Search for the cell housing the specified text and yield its (x, y) center coordinate. 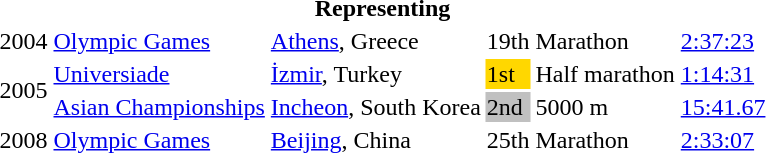
19th (508, 41)
Marathon (605, 41)
Asian Championships (159, 107)
5000 m (605, 107)
Olympic Games (159, 41)
Incheon, South Korea (376, 107)
İzmir, Turkey (376, 74)
1st (508, 74)
Half marathon (605, 74)
Athens, Greece (376, 41)
Universiade (159, 74)
2nd (508, 107)
